Detect which cell encompasses the target text, then output its (x, y) center coordinate. 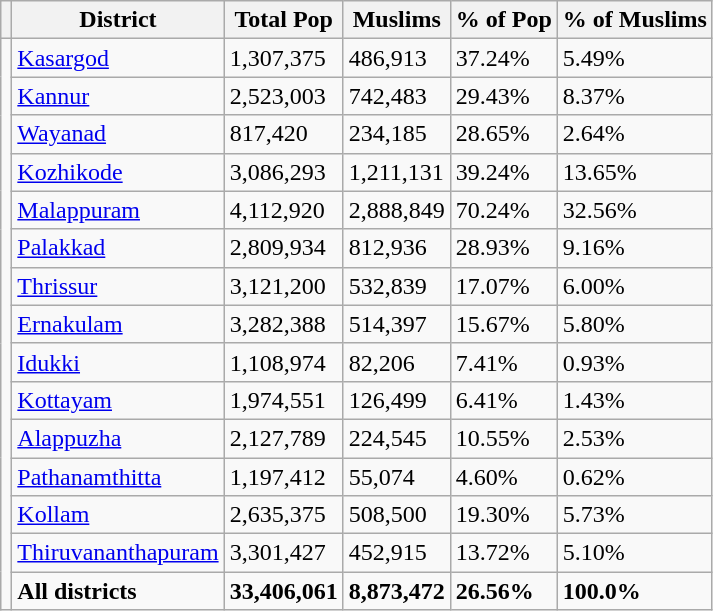
13.72% (504, 553)
Kasargod (118, 58)
District (118, 20)
Kozhikode (118, 172)
33,406,061 (284, 591)
37.24% (504, 58)
7.41% (504, 362)
5.80% (634, 324)
1,974,551 (284, 400)
1.43% (634, 400)
8,873,472 (396, 591)
4.60% (504, 477)
Muslims (396, 20)
6.00% (634, 286)
Alappuzha (118, 438)
2.53% (634, 438)
1,108,974 (284, 362)
3,121,200 (284, 286)
532,839 (396, 286)
812,936 (396, 248)
2,809,934 (284, 248)
0.93% (634, 362)
Thrissur (118, 286)
29.43% (504, 96)
32.56% (634, 210)
Wayanad (118, 134)
234,185 (396, 134)
5.10% (634, 553)
Palakkad (118, 248)
5.73% (634, 515)
82,206 (396, 362)
Thiruvananthapuram (118, 553)
15.67% (504, 324)
508,500 (396, 515)
Kottayam (118, 400)
19.30% (504, 515)
1,211,131 (396, 172)
10.55% (504, 438)
13.65% (634, 172)
Pathanamthitta (118, 477)
100.0% (634, 591)
3,282,388 (284, 324)
55,074 (396, 477)
742,483 (396, 96)
1,197,412 (284, 477)
817,420 (284, 134)
Kannur (118, 96)
Kollam (118, 515)
Ernakulam (118, 324)
9.16% (634, 248)
Idukki (118, 362)
All districts (118, 591)
39.24% (504, 172)
17.07% (504, 286)
26.56% (504, 591)
2,127,789 (284, 438)
2,635,375 (284, 515)
4,112,920 (284, 210)
452,915 (396, 553)
2,523,003 (284, 96)
126,499 (396, 400)
8.37% (634, 96)
28.93% (504, 248)
28.65% (504, 134)
6.41% (504, 400)
% of Pop (504, 20)
2,888,849 (396, 210)
% of Muslims (634, 20)
5.49% (634, 58)
224,545 (396, 438)
514,397 (396, 324)
Malappuram (118, 210)
2.64% (634, 134)
3,086,293 (284, 172)
1,307,375 (284, 58)
70.24% (504, 210)
3,301,427 (284, 553)
0.62% (634, 477)
486,913 (396, 58)
Total Pop (284, 20)
